Determine the [x, y] coordinate at the center of the cell enclosing the given text.  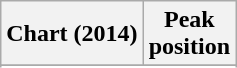
Chart (2014) [72, 34]
Peakposition [189, 34]
